Search for the cell housing the specified text and yield its [x, y] center coordinate. 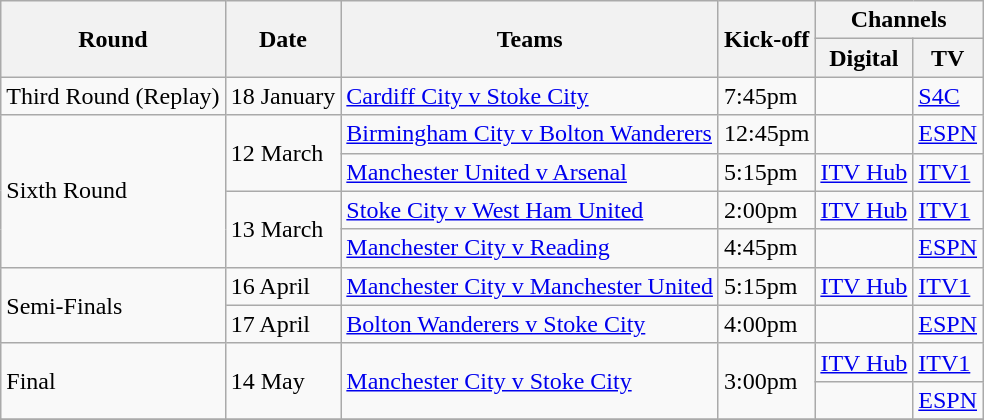
Date [283, 39]
16 April [283, 286]
Manchester City v Manchester United [530, 286]
3:00pm [766, 381]
Kick-off [766, 39]
4:45pm [766, 248]
14 May [283, 381]
Manchester City v Stoke City [530, 381]
4:00pm [766, 324]
Stoke City v West Ham United [530, 210]
12:45pm [766, 134]
12 March [283, 153]
13 March [283, 229]
7:45pm [766, 96]
2:00pm [766, 210]
17 April [283, 324]
Teams [530, 39]
Round [113, 39]
Manchester United v Arsenal [530, 172]
Cardiff City v Stoke City [530, 96]
Semi-Finals [113, 305]
TV [948, 58]
Sixth Round [113, 191]
Final [113, 381]
Bolton Wanderers v Stoke City [530, 324]
S4C [948, 96]
Manchester City v Reading [530, 248]
Digital [864, 58]
Birmingham City v Bolton Wanderers [530, 134]
Channels [899, 20]
Third Round (Replay) [113, 96]
18 January [283, 96]
